From the cell containing the given text, extract its center point as (X, Y) coordinate. 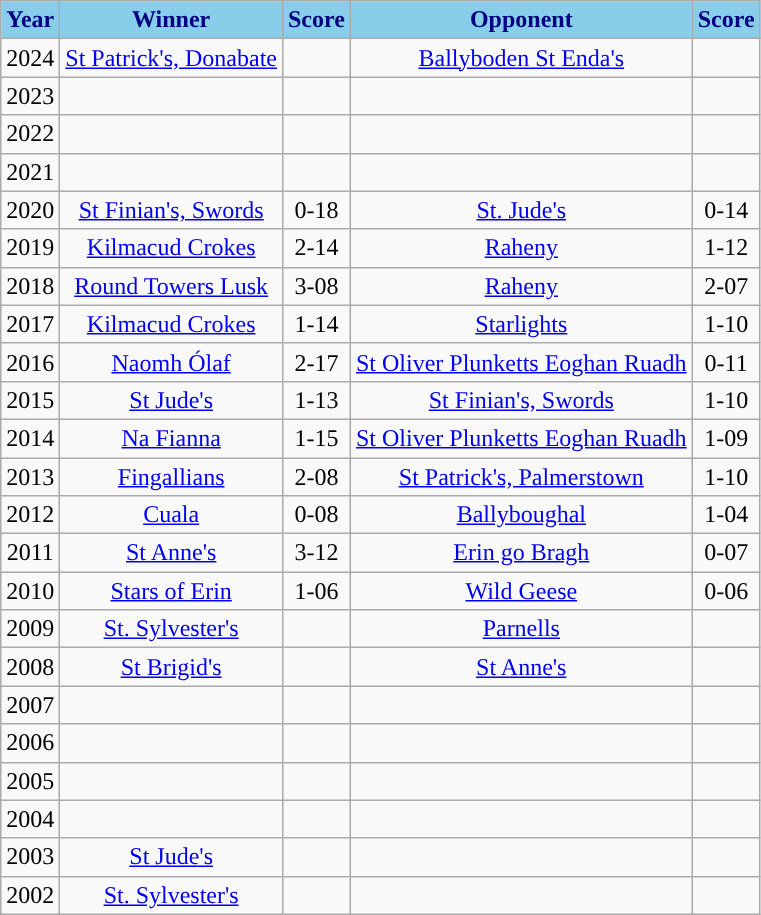
2022 (30, 134)
2010 (30, 591)
0-06 (726, 591)
2005 (30, 781)
Erin go Bragh (521, 553)
2023 (30, 96)
Cuala (172, 515)
0-18 (316, 210)
Starlights (521, 324)
Winner (172, 20)
1-13 (316, 400)
2-08 (316, 477)
2012 (30, 515)
2018 (30, 286)
2020 (30, 210)
Stars of Erin (172, 591)
2021 (30, 172)
2-07 (726, 286)
Ballyboden St Enda's (521, 58)
2006 (30, 743)
1-04 (726, 515)
1-12 (726, 248)
2-17 (316, 362)
Naomh Ólaf (172, 362)
2007 (30, 705)
2017 (30, 324)
1-06 (316, 591)
Parnells (521, 629)
2002 (30, 895)
St Patrick's, Palmerstown (521, 477)
2004 (30, 819)
0-14 (726, 210)
2009 (30, 629)
St Brigid's (172, 667)
3-08 (316, 286)
2008 (30, 667)
St Patrick's, Donabate (172, 58)
2011 (30, 553)
1-15 (316, 438)
2019 (30, 248)
0-08 (316, 515)
Na Fianna (172, 438)
Opponent (521, 20)
0-11 (726, 362)
2015 (30, 400)
0-07 (726, 553)
Ballyboughal (521, 515)
2016 (30, 362)
Round Towers Lusk (172, 286)
2-14 (316, 248)
1-14 (316, 324)
3-12 (316, 553)
2024 (30, 58)
2003 (30, 857)
2014 (30, 438)
Year (30, 20)
Wild Geese (521, 591)
2013 (30, 477)
1-09 (726, 438)
St. Jude's (521, 210)
Fingallians (172, 477)
